Locate the cell with the specified text and output its (X, Y) center coordinate. 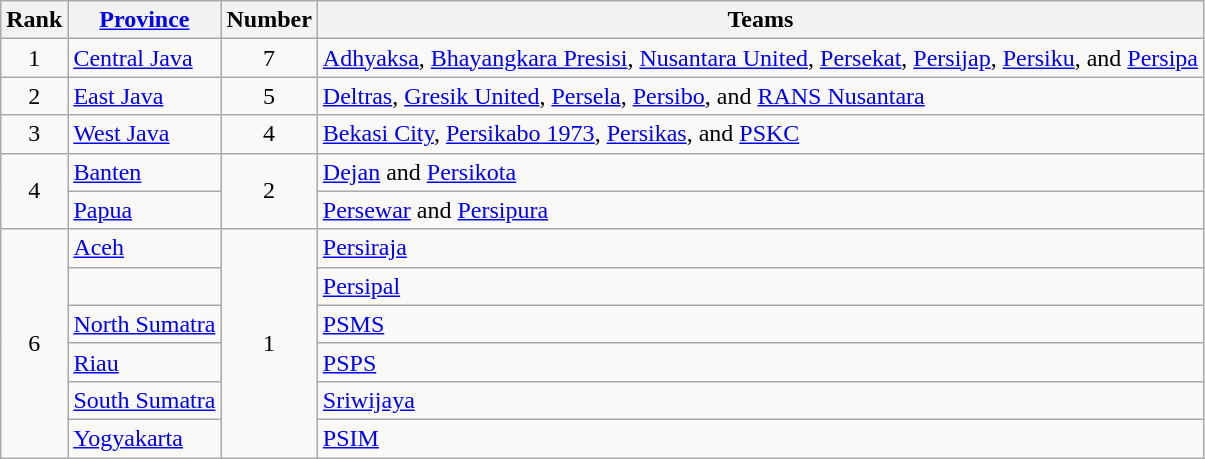
North Sumatra (144, 324)
Adhyaksa, Bhayangkara Presisi, Nusantara United, Persekat, Persijap, Persiku, and Persipa (760, 58)
Province (144, 20)
3 (34, 134)
5 (269, 96)
6 (34, 343)
Persiraja (760, 248)
Persewar and Persipura (760, 210)
Banten (144, 172)
South Sumatra (144, 400)
Persipal (760, 286)
PSPS (760, 362)
Yogyakarta (144, 438)
Dejan and Persikota (760, 172)
Central Java (144, 58)
Papua (144, 210)
Sriwijaya (760, 400)
PSMS (760, 324)
PSIM (760, 438)
Teams (760, 20)
Rank (34, 20)
East Java (144, 96)
Deltras, Gresik United, Persela, Persibo, and RANS Nusantara (760, 96)
Riau (144, 362)
7 (269, 58)
West Java (144, 134)
Number (269, 20)
Aceh (144, 248)
Bekasi City, Persikabo 1973, Persikas, and PSKC (760, 134)
